Scan for the cell matching the given text and deliver its (x, y) coordinate at center. 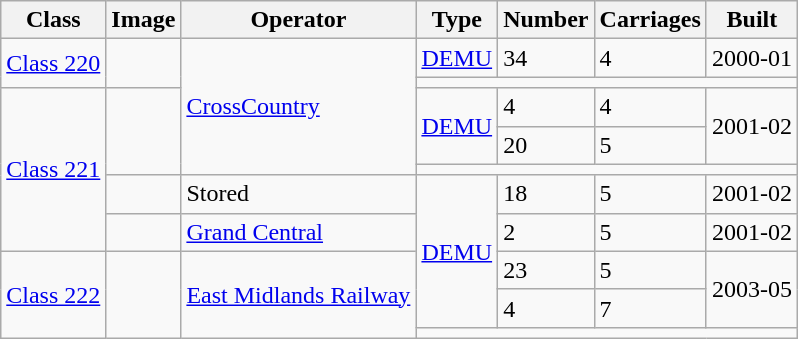
Image (144, 20)
CrossCountry (298, 107)
Class 220 (54, 64)
Stored (298, 194)
2003-05 (752, 289)
7 (650, 308)
Class 222 (54, 294)
2 (546, 232)
18 (546, 194)
Operator (298, 20)
Number (546, 20)
20 (546, 145)
Class 221 (54, 170)
2000-01 (752, 58)
Grand Central (298, 232)
23 (546, 270)
Carriages (650, 20)
East Midlands Railway (298, 294)
Class (54, 20)
34 (546, 58)
Type (457, 20)
Built (752, 20)
